For the text-containing cell, return its midpoint in (x, y) coordinate format. 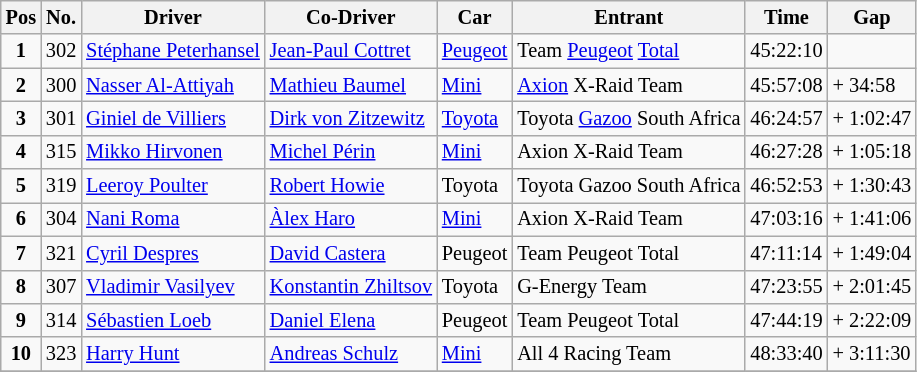
321 (61, 253)
315 (61, 152)
300 (61, 85)
Gap (872, 17)
Leeroy Poulter (172, 186)
45:22:10 (786, 51)
+ 2:22:09 (872, 320)
5 (21, 186)
46:24:57 (786, 118)
Mathieu Baumel (351, 85)
Time (786, 17)
9 (21, 320)
+ 1:49:04 (872, 253)
47:03:16 (786, 219)
Harry Hunt (172, 354)
48:33:40 (786, 354)
David Castera (351, 253)
No. (61, 17)
Dirk von Zitzewitz (351, 118)
1 (21, 51)
+ 1:05:18 (872, 152)
2 (21, 85)
45:57:08 (786, 85)
Cyril Despres (172, 253)
47:44:19 (786, 320)
8 (21, 287)
Co-Driver (351, 17)
All 4 Racing Team (628, 354)
302 (61, 51)
Andreas Schulz (351, 354)
+ 1:02:47 (872, 118)
10 (21, 354)
314 (61, 320)
Nasser Al-Attiyah (172, 85)
+ 34:58 (872, 85)
+ 3:11:30 (872, 354)
Entrant (628, 17)
7 (21, 253)
47:23:55 (786, 287)
Pos (21, 17)
Giniel de Villiers (172, 118)
323 (61, 354)
3 (21, 118)
Driver (172, 17)
Vladimir Vasilyev (172, 287)
Nani Roma (172, 219)
Stéphane Peterhansel (172, 51)
304 (61, 219)
Àlex Haro (351, 219)
Sébastien Loeb (172, 320)
+ 1:41:06 (872, 219)
6 (21, 219)
Car (474, 17)
Michel Périn (351, 152)
46:52:53 (786, 186)
Konstantin Zhiltsov (351, 287)
301 (61, 118)
319 (61, 186)
Jean-Paul Cottret (351, 51)
G-Energy Team (628, 287)
+ 2:01:45 (872, 287)
307 (61, 287)
47:11:14 (786, 253)
Robert Howie (351, 186)
Daniel Elena (351, 320)
+ 1:30:43 (872, 186)
4 (21, 152)
46:27:28 (786, 152)
Mikko Hirvonen (172, 152)
